Scan for the cell matching the given text and deliver its (x, y) coordinate at center. 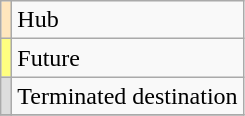
Hub (128, 20)
Future (128, 58)
Terminated destination (128, 96)
